Extract the [x, y] coordinate from the center of the cell holding the provided text.  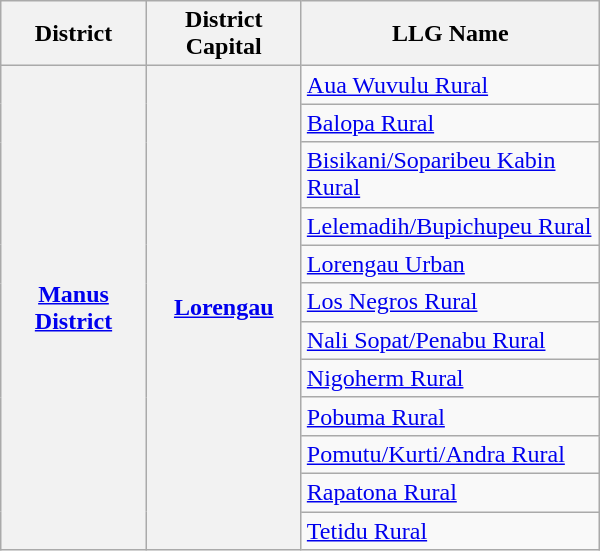
Lorengau Urban [450, 264]
Rapatona Rural [450, 492]
Los Negros Rural [450, 302]
Pobuma Rural [450, 416]
Balopa Rural [450, 123]
District [74, 34]
Lelemadih/Bupichupeu Rural [450, 226]
District Capital [224, 34]
Lorengau [224, 308]
Tetidu Rural [450, 531]
Aua Wuvulu Rural [450, 85]
Bisikani/Soparibeu Kabin Rural [450, 174]
Manus District [74, 308]
Nigoherm Rural [450, 378]
Nali Sopat/Penabu Rural [450, 340]
LLG Name [450, 34]
Pomutu/Kurti/Andra Rural [450, 454]
